Find where the given text appears and provide that cell's center as [x, y] coordinate. 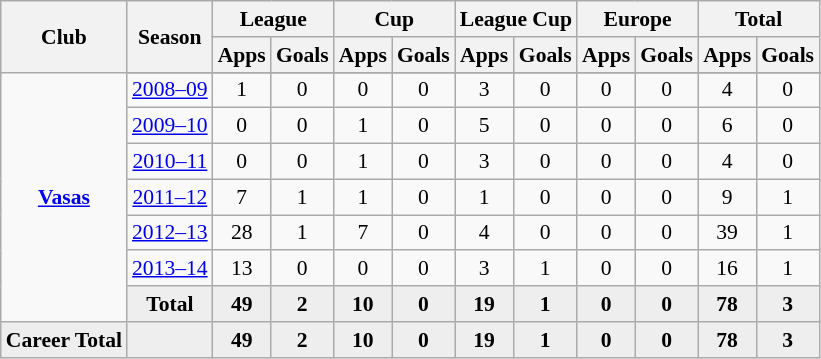
Europe [638, 19]
2012–13 [170, 233]
2008–09 [170, 90]
2013–14 [170, 269]
6 [727, 126]
16 [727, 269]
2010–11 [170, 162]
2009–10 [170, 126]
League [274, 19]
Career Total [64, 340]
Cup [394, 19]
League Cup [516, 19]
Vasas [64, 196]
5 [484, 126]
Season [170, 36]
39 [727, 233]
2011–12 [170, 197]
28 [242, 233]
13 [242, 269]
Club [64, 36]
9 [727, 197]
